Scan for the cell matching the given text and deliver its (x, y) coordinate at center. 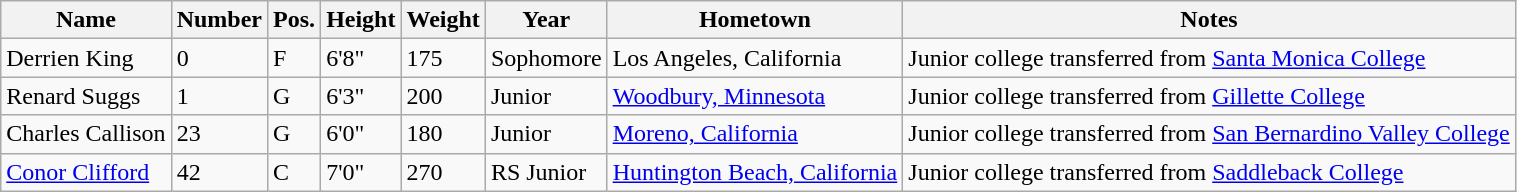
Junior college transferred from Saddleback College (1209, 172)
Height (361, 20)
Number (219, 20)
C (294, 172)
Notes (1209, 20)
Pos. (294, 20)
RS Junior (546, 172)
Moreno, California (755, 134)
Renard Suggs (86, 96)
F (294, 58)
Derrien King (86, 58)
Woodbury, Minnesota (755, 96)
Huntington Beach, California (755, 172)
23 (219, 134)
0 (219, 58)
175 (443, 58)
Hometown (755, 20)
Sophomore (546, 58)
6'0" (361, 134)
Year (546, 20)
Junior college transferred from Gillette College (1209, 96)
Conor Clifford (86, 172)
200 (443, 96)
6'8" (361, 58)
Charles Callison (86, 134)
180 (443, 134)
6'3" (361, 96)
Junior college transferred from Santa Monica College (1209, 58)
Name (86, 20)
Weight (443, 20)
1 (219, 96)
270 (443, 172)
42 (219, 172)
Los Angeles, California (755, 58)
Junior college transferred from San Bernardino Valley College (1209, 134)
7'0" (361, 172)
